Extract the (X, Y) coordinate from the center of the cell holding the provided text.  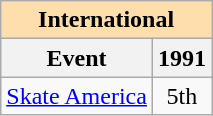
5th (182, 96)
Skate America (77, 96)
1991 (182, 58)
International (106, 20)
Event (77, 58)
